Determine the (X, Y) coordinate at the center of the cell enclosing the given text.  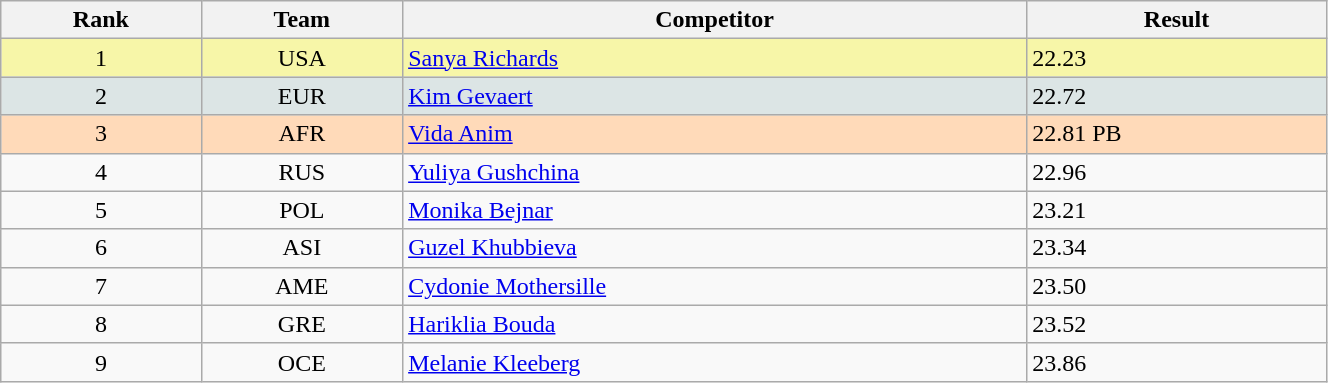
1 (101, 58)
8 (101, 324)
Monika Bejnar (715, 210)
22.96 (1177, 172)
23.50 (1177, 286)
Result (1177, 20)
Vida Anim (715, 134)
EUR (302, 96)
Yuliya Gushchina (715, 172)
USA (302, 58)
RUS (302, 172)
GRE (302, 324)
23.52 (1177, 324)
3 (101, 134)
OCE (302, 362)
Guzel Khubbieva (715, 248)
ASI (302, 248)
Melanie Kleeberg (715, 362)
Kim Gevaert (715, 96)
POL (302, 210)
Cydonie Mothersille (715, 286)
23.86 (1177, 362)
Hariklia Bouda (715, 324)
6 (101, 248)
AFR (302, 134)
22.23 (1177, 58)
22.81 PB (1177, 134)
23.34 (1177, 248)
Rank (101, 20)
23.21 (1177, 210)
7 (101, 286)
Team (302, 20)
9 (101, 362)
Sanya Richards (715, 58)
4 (101, 172)
22.72 (1177, 96)
2 (101, 96)
AME (302, 286)
5 (101, 210)
Competitor (715, 20)
